Detect which cell encompasses the target text, then output its [x, y] center coordinate. 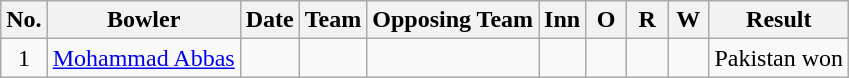
1 [24, 58]
Opposing Team [453, 20]
Inn [562, 20]
Pakistan won [779, 58]
Bowler [144, 20]
Team [333, 20]
W [688, 20]
No. [24, 20]
Result [779, 20]
Date [270, 20]
R [648, 20]
O [606, 20]
Mohammad Abbas [144, 58]
